Locate the cell with the specified text and output its [x, y] center coordinate. 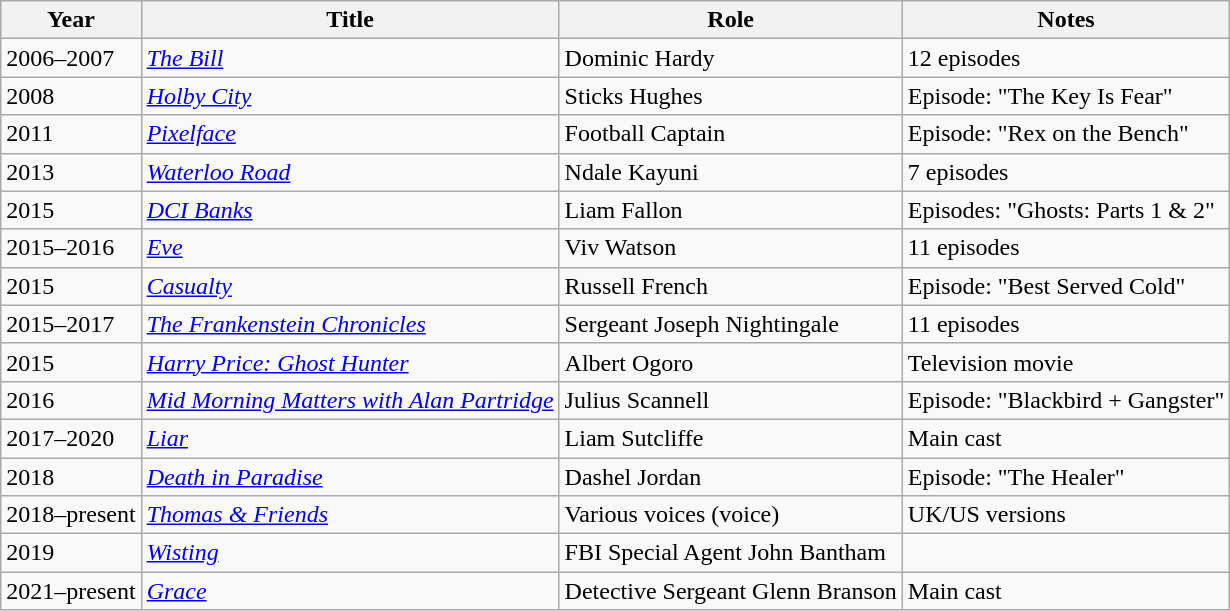
FBI Special Agent John Bantham [730, 553]
Episode: "The Healer" [1066, 477]
The Frankenstein Chronicles [350, 324]
2018–present [71, 515]
2017–2020 [71, 438]
2013 [71, 172]
Liam Sutcliffe [730, 438]
Title [350, 20]
Detective Sergeant Glenn Branson [730, 591]
2015–2017 [71, 324]
Grace [350, 591]
2021–present [71, 591]
Sticks Hughes [730, 96]
Wisting [350, 553]
Episode: "Blackbird + Gangster" [1066, 400]
Pixelface [350, 134]
Casualty [350, 286]
DCI Banks [350, 210]
Episode: "The Key Is Fear" [1066, 96]
Thomas & Friends [350, 515]
Albert Ogoro [730, 362]
2008 [71, 96]
Football Captain [730, 134]
Ndale Kayuni [730, 172]
Mid Morning Matters with Alan Partridge [350, 400]
2015–2016 [71, 248]
2011 [71, 134]
12 episodes [1066, 58]
Role [730, 20]
Dominic Hardy [730, 58]
2006–2007 [71, 58]
2018 [71, 477]
2016 [71, 400]
Liam Fallon [730, 210]
Liar [350, 438]
Eve [350, 248]
Dashel Jordan [730, 477]
Episode: "Best Served Cold" [1066, 286]
Viv Watson [730, 248]
Julius Scannell [730, 400]
Death in Paradise [350, 477]
Year [71, 20]
Sergeant Joseph Nightingale [730, 324]
Holby City [350, 96]
Notes [1066, 20]
Episodes: "Ghosts: Parts 1 & 2" [1066, 210]
7 episodes [1066, 172]
UK/US versions [1066, 515]
Harry Price: Ghost Hunter [350, 362]
Episode: "Rex on the Bench" [1066, 134]
Various voices (voice) [730, 515]
2019 [71, 553]
Russell French [730, 286]
Television movie [1066, 362]
Waterloo Road [350, 172]
The Bill [350, 58]
